Return [X, Y] of the center of cell containing provided text 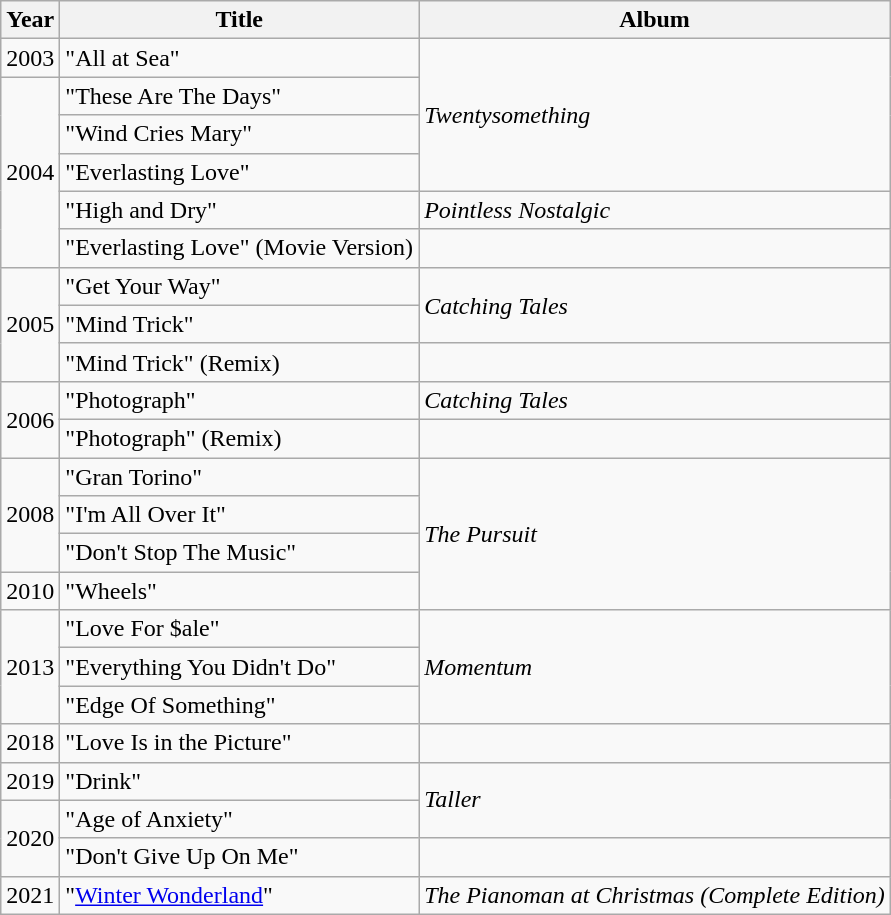
"Drink" [240, 781]
"All at Sea" [240, 58]
Momentum [655, 667]
Pointless Nostalgic [655, 210]
2021 [30, 895]
The Pursuit [655, 534]
"High and Dry" [240, 210]
"Winter Wonderland" [240, 895]
Twentysomething [655, 115]
"Love For $ale" [240, 629]
"Photograph" [240, 400]
"These Are The Days" [240, 96]
"Everything You Didn't Do" [240, 667]
"Mind Trick" [240, 324]
"Edge Of Something" [240, 705]
"Wind Cries Mary" [240, 134]
2008 [30, 515]
The Pianoman at Christmas (Complete Edition) [655, 895]
"Don't Give Up On Me" [240, 857]
2003 [30, 58]
2010 [30, 591]
Title [240, 20]
2019 [30, 781]
"Photograph" (Remix) [240, 438]
"I'm All Over It" [240, 515]
Taller [655, 800]
2020 [30, 838]
"Everlasting Love" [240, 172]
2006 [30, 419]
2013 [30, 667]
"Love Is in the Picture" [240, 743]
"Don't Stop The Music" [240, 553]
"Get Your Way" [240, 286]
"Mind Trick" (Remix) [240, 362]
2005 [30, 324]
"Gran Torino" [240, 477]
"Wheels" [240, 591]
"Age of Anxiety" [240, 819]
2018 [30, 743]
"Everlasting Love" (Movie Version) [240, 248]
Year [30, 20]
2004 [30, 172]
Album [655, 20]
